Locate the cell with the specified text and output its [x, y] center coordinate. 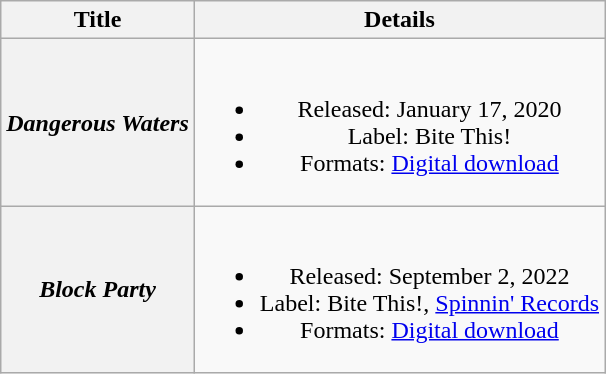
Title [98, 20]
Dangerous Waters [98, 122]
Block Party [98, 290]
Released: January 17, 2020Label: Bite This!Formats: Digital download [399, 122]
Details [399, 20]
Released: September 2, 2022Label: Bite This!, Spinnin' RecordsFormats: Digital download [399, 290]
